Return [X, Y] of the center of cell containing provided text 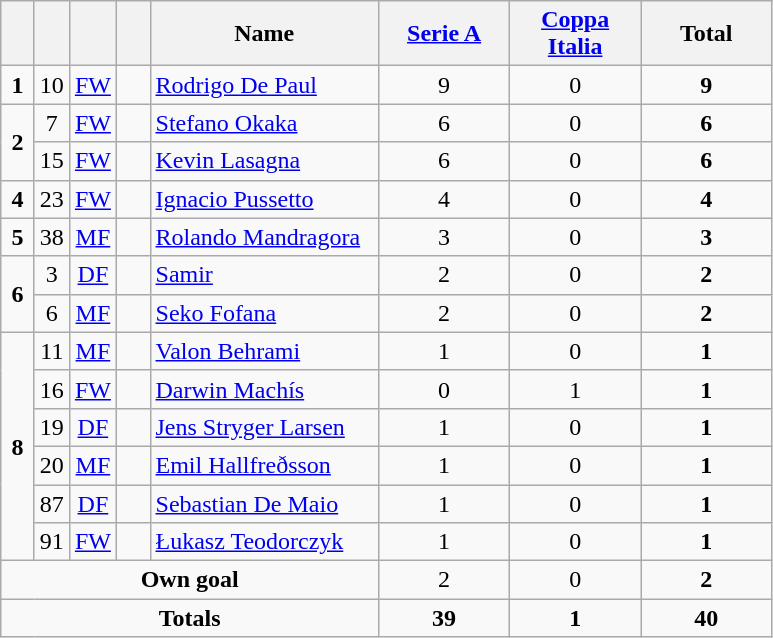
23 [52, 199]
Rodrigo De Paul [264, 85]
40 [706, 618]
16 [52, 389]
Total [706, 34]
91 [52, 542]
8 [18, 446]
19 [52, 427]
38 [52, 237]
Sebastian De Maio [264, 503]
Valon Behrami [264, 351]
11 [52, 351]
Ignacio Pussetto [264, 199]
Name [264, 34]
Kevin Lasagna [264, 161]
20 [52, 465]
Own goal [190, 580]
39 [444, 618]
Stefano Okaka [264, 123]
Emil Hallfreðsson [264, 465]
5 [18, 237]
Rolando Mandragora [264, 237]
Samir [264, 275]
Totals [190, 618]
Seko Fofana [264, 313]
15 [52, 161]
Jens Stryger Larsen [264, 427]
7 [52, 123]
10 [52, 85]
Darwin Machís [264, 389]
Serie A [444, 34]
Coppa Italia [576, 34]
Łukasz Teodorczyk [264, 542]
87 [52, 503]
